Output the [x, y] coordinate of the center of the cell containing the given text.  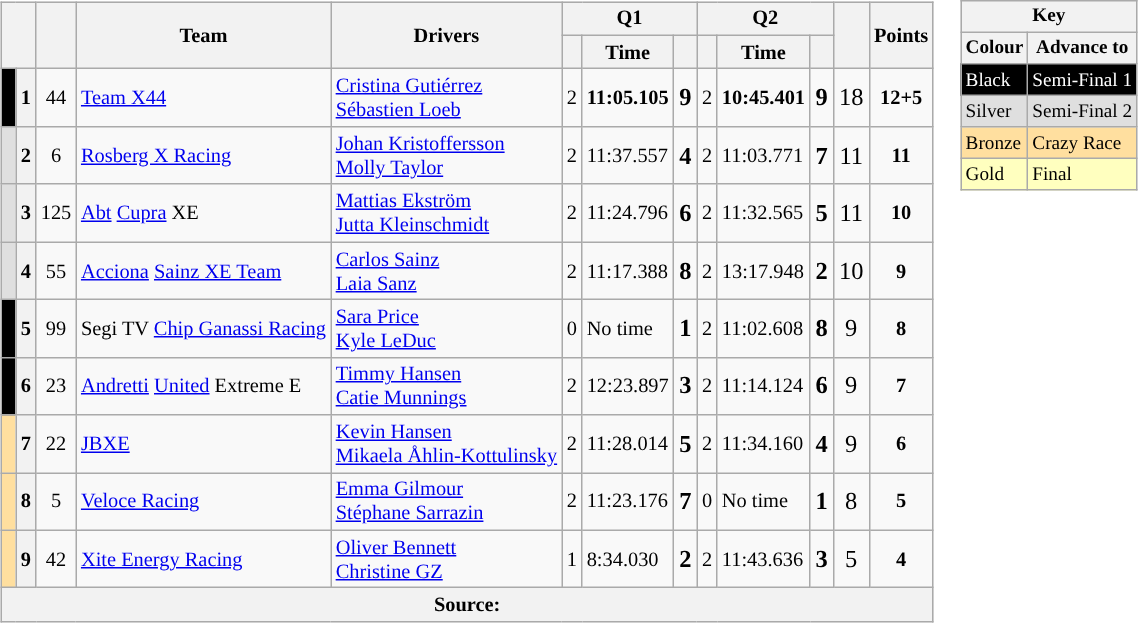
Final [1082, 175]
23 [56, 386]
Silver [994, 111]
11:23.176 [628, 502]
11:17.388 [628, 271]
12:23.897 [628, 386]
Black [994, 80]
11:34.160 [764, 444]
Colour [994, 48]
Crazy Race [1082, 143]
Semi-Final 1 [1082, 80]
Drivers [446, 36]
Key [1049, 16]
Team X44 [204, 98]
55 [56, 271]
Advance to [1082, 48]
8:34.030 [628, 559]
Veloce Racing [204, 502]
125 [56, 213]
12+5 [901, 98]
44 [56, 98]
Timmy Hansen Catie Munnings [446, 386]
Segi TV Chip Ganassi Racing [204, 329]
JBXE [204, 444]
13:17.948 [764, 271]
11:32.565 [764, 213]
Q1 [630, 19]
Mattias Ekström Jutta Kleinschmidt [446, 213]
11:24.796 [628, 213]
18 [851, 98]
42 [56, 559]
Carlos Sainz Laia Sanz [446, 271]
Andretti United Extreme E [204, 386]
11:28.014 [628, 444]
Oliver Bennett Christine GZ [446, 559]
Johan Kristoffersson Molly Taylor [446, 156]
Bronze [994, 143]
Acciona Sainz XE Team [204, 271]
Cristina Gutiérrez Sébastien Loeb [446, 98]
Sara Price Kyle LeDuc [446, 329]
99 [56, 329]
Team [204, 36]
11:05.105 [628, 98]
Kevin Hansen Mikaela Åhlin-Kottulinsky [446, 444]
Xite Energy Racing [204, 559]
11:37.557 [628, 156]
Points [901, 36]
Semi-Final 2 [1082, 111]
11:43.636 [764, 559]
Emma Gilmour Stéphane Sarrazin [446, 502]
11:14.124 [764, 386]
Abt Cupra XE [204, 213]
Rosberg X Racing [204, 156]
Q2 [765, 19]
Gold [994, 175]
Source: [467, 605]
22 [56, 444]
11:02.608 [764, 329]
10:45.401 [764, 98]
11:03.771 [764, 156]
